Find where the given text appears and provide that cell's center as [x, y] coordinate. 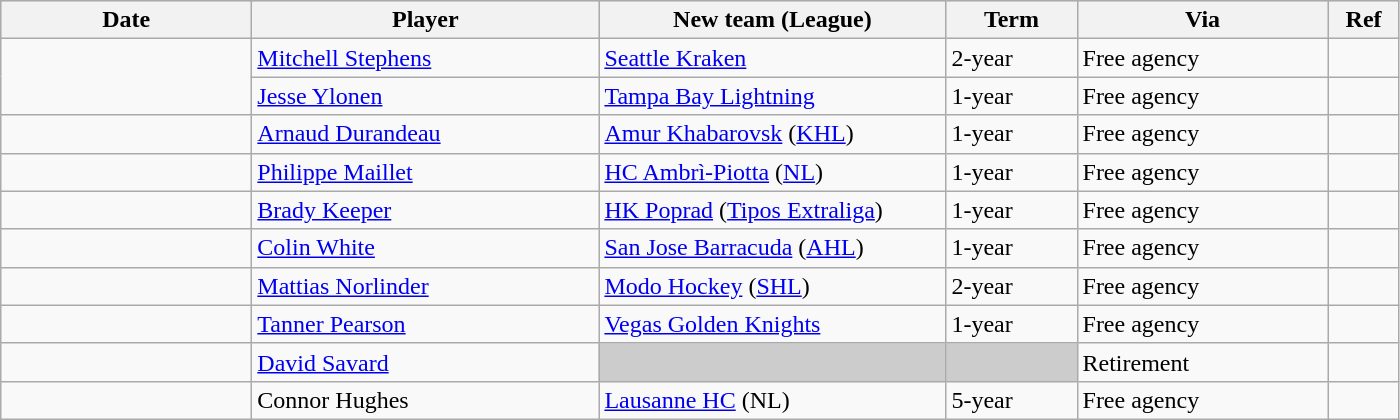
Seattle Kraken [772, 58]
Vegas Golden Knights [772, 324]
Mattias Norlinder [426, 286]
David Savard [426, 362]
Colin White [426, 248]
Modo Hockey (SHL) [772, 286]
HK Poprad (Tipos Extraliga) [772, 210]
HC Ambrì-Piotta (NL) [772, 172]
Mitchell Stephens [426, 58]
New team (League) [772, 20]
Philippe Maillet [426, 172]
Tanner Pearson [426, 324]
Tampa Bay Lightning [772, 96]
Lausanne HC (NL) [772, 400]
San Jose Barracuda (AHL) [772, 248]
Connor Hughes [426, 400]
Brady Keeper [426, 210]
Amur Khabarovsk (KHL) [772, 134]
Date [126, 20]
Jesse Ylonen [426, 96]
Term [1012, 20]
Retirement [1202, 362]
5-year [1012, 400]
Arnaud Durandeau [426, 134]
Via [1202, 20]
Player [426, 20]
Ref [1364, 20]
